Find where the given text appears and provide that cell's center as (X, Y) coordinate. 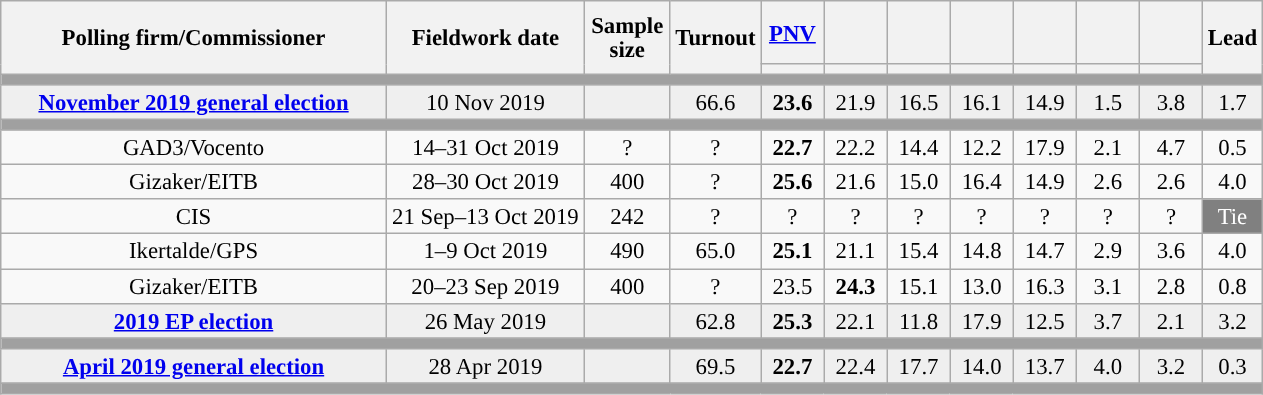
Lead (1232, 38)
0.8 (1232, 286)
10 Nov 2019 (485, 102)
13.0 (982, 286)
22.2 (856, 148)
69.5 (716, 366)
16.1 (982, 102)
21.9 (856, 102)
12.5 (1044, 320)
3.7 (1108, 320)
1.5 (1108, 102)
22.4 (856, 366)
14.7 (1044, 252)
14.0 (982, 366)
13.7 (1044, 366)
CIS (194, 218)
24.3 (856, 286)
25.6 (792, 182)
1.7 (1232, 102)
242 (627, 218)
April 2019 general election (194, 366)
62.8 (716, 320)
17.7 (918, 366)
15.4 (918, 252)
4.7 (1170, 148)
14.8 (982, 252)
Tie (1232, 218)
25.3 (792, 320)
21 Sep–13 Oct 2019 (485, 218)
0.5 (1232, 148)
GAD3/Vocento (194, 148)
2.8 (1170, 286)
14.4 (918, 148)
11.8 (918, 320)
1–9 Oct 2019 (485, 252)
November 2019 general election (194, 102)
65.0 (716, 252)
16.3 (1044, 286)
Fieldwork date (485, 38)
16.5 (918, 102)
15.1 (918, 286)
28 Apr 2019 (485, 366)
21.6 (856, 182)
15.0 (918, 182)
490 (627, 252)
16.4 (982, 182)
2019 EP election (194, 320)
14–31 Oct 2019 (485, 148)
28–30 Oct 2019 (485, 182)
23.6 (792, 102)
3.6 (1170, 252)
PNV (792, 32)
23.5 (792, 286)
3.8 (1170, 102)
Polling firm/Commissioner (194, 38)
Ikertalde/GPS (194, 252)
12.2 (982, 148)
21.1 (856, 252)
Sample size (627, 38)
66.6 (716, 102)
2.9 (1108, 252)
26 May 2019 (485, 320)
0.3 (1232, 366)
Turnout (716, 38)
25.1 (792, 252)
3.1 (1108, 286)
20–23 Sep 2019 (485, 286)
22.1 (856, 320)
